Return [X, Y] of the center of cell containing provided text 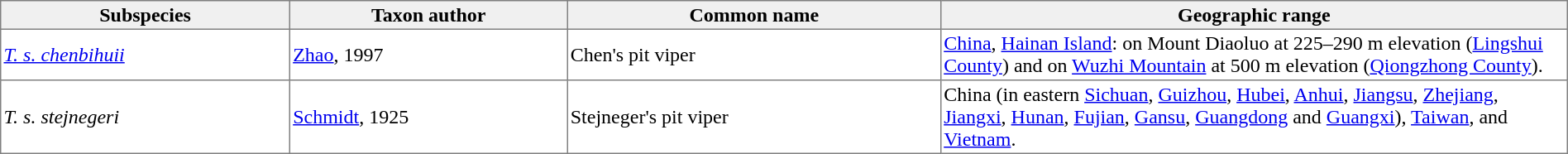
T. s. chenbihuii [146, 55]
China (in eastern Sichuan, Guizhou, Hubei, Anhui, Jiangsu, Zhejiang, Jiangxi, Hunan, Fujian, Gansu, Guangdong and Guangxi), Taiwan, and Vietnam. [1254, 117]
Schmidt, 1925 [428, 117]
Geographic range [1254, 15]
Taxon author [428, 15]
T. s. stejnegeri [146, 117]
Chen's pit viper [754, 55]
China, Hainan Island: on Mount Diaoluo at 225–290 m elevation (Lingshui County) and on Wuzhi Mountain at 500 m elevation (Qiongzhong County). [1254, 55]
Common name [754, 15]
Subspecies [146, 15]
Stejneger's pit viper [754, 117]
Zhao, 1997 [428, 55]
